Extract the [X, Y] coordinate from the center of the cell holding the provided text.  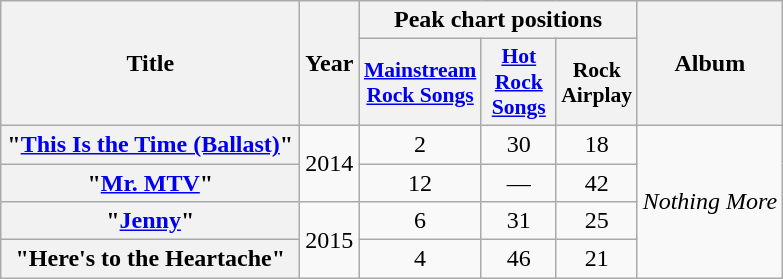
6 [420, 221]
31 [518, 221]
"Jenny" [150, 221]
"This Is the Time (Ballast)" [150, 144]
46 [518, 259]
Album [710, 64]
Year [330, 64]
42 [596, 183]
Mainstream Rock Songs [420, 82]
Peak chart positions [498, 20]
— [518, 183]
Hot Rock Songs [518, 82]
18 [596, 144]
25 [596, 221]
2015 [330, 240]
4 [420, 259]
Nothing More [710, 201]
Title [150, 64]
"Here's to the Heartache" [150, 259]
2 [420, 144]
Rock Airplay [596, 82]
30 [518, 144]
"Mr. MTV" [150, 183]
12 [420, 183]
2014 [330, 163]
21 [596, 259]
